From the cell containing the given text, extract its center point as (x, y) coordinate. 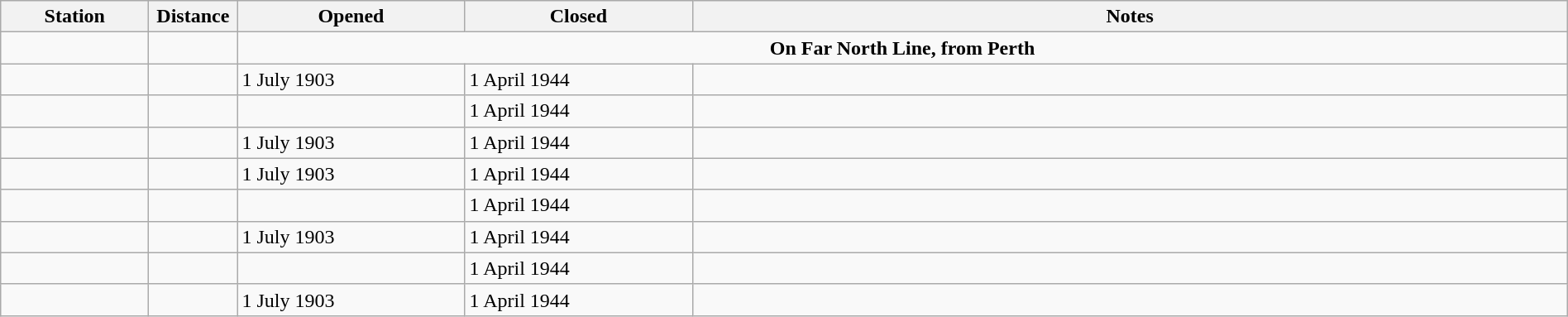
Closed (579, 17)
Station (74, 17)
Opened (351, 17)
On Far North Line, from Perth (902, 48)
Notes (1130, 17)
Distance (194, 17)
